Locate the cell with the specified text and output its (x, y) center coordinate. 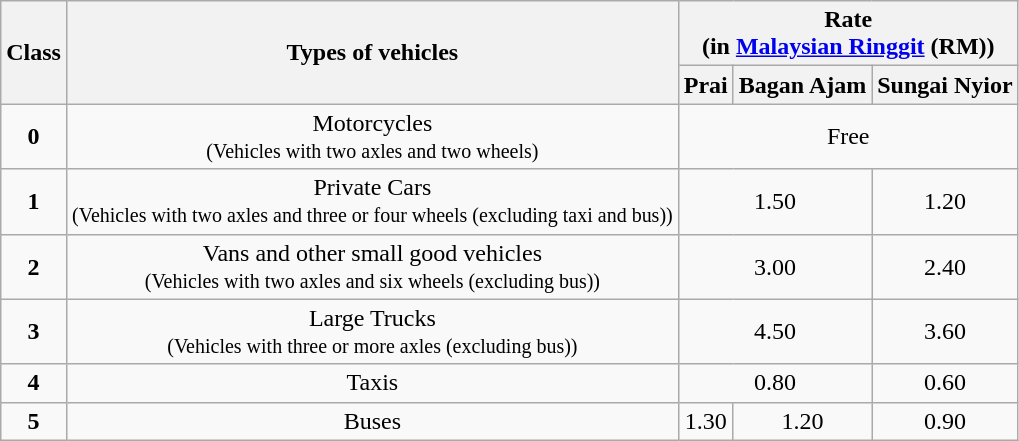
Free (848, 136)
Rate(in Malaysian Ringgit (RM)) (848, 34)
Vans and other small good vehicles(Vehicles with two axles and six wheels (excluding bus)) (372, 266)
Taxis (372, 383)
5 (34, 421)
3 (34, 332)
0.60 (945, 383)
3.60 (945, 332)
2 (34, 266)
Sungai Nyior (945, 85)
Prai (706, 85)
Large Trucks(Vehicles with three or more axles (excluding bus)) (372, 332)
4.50 (774, 332)
Buses (372, 421)
0.80 (774, 383)
1.30 (706, 421)
0.90 (945, 421)
Class (34, 52)
2.40 (945, 266)
0 (34, 136)
Motorcycles(Vehicles with two axles and two wheels) (372, 136)
Private Cars(Vehicles with two axles and three or four wheels (excluding taxi and bus)) (372, 202)
1.50 (774, 202)
Types of vehicles (372, 52)
1 (34, 202)
3.00 (774, 266)
Bagan Ajam (802, 85)
4 (34, 383)
